Return the (x, y) coordinate for the center point of the cell that contains the specified text.  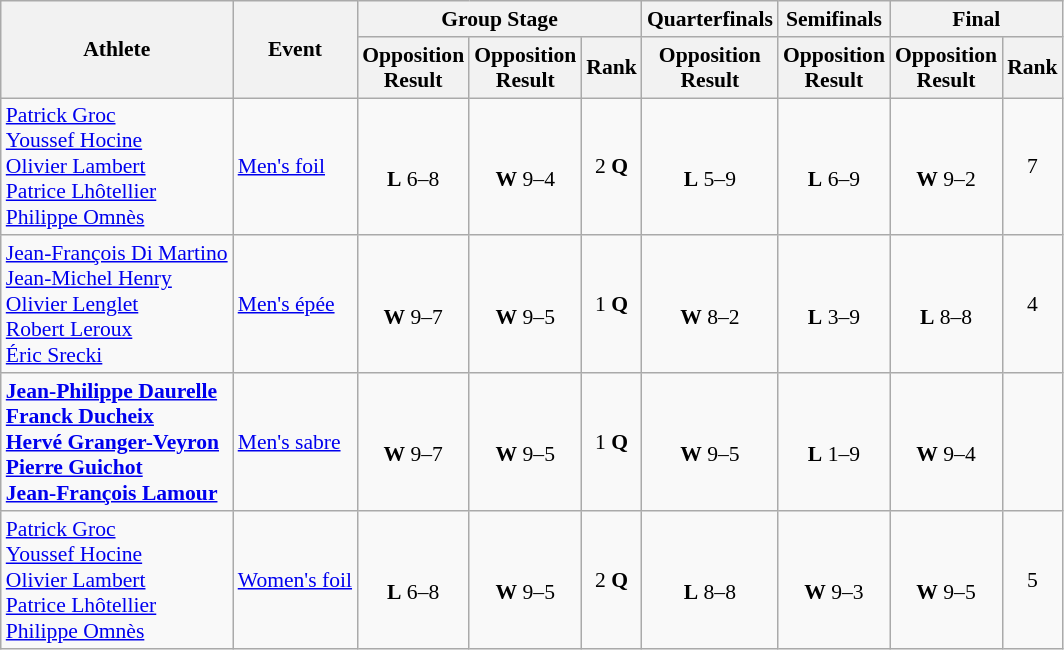
7 (1032, 167)
Men's sabre (295, 442)
Jean-Philippe DaurelleFranck DucheixHervé Granger-VeyronPierre GuichotJean-François Lamour (117, 442)
W 9–3 (834, 580)
Men's foil (295, 167)
Final (976, 19)
L 5–9 (710, 167)
W 9–2 (946, 167)
L 6–9 (834, 167)
Men's épée (295, 305)
4 (1032, 305)
5 (1032, 580)
W 8–2 (710, 305)
Event (295, 50)
L 3–9 (834, 305)
Jean-François Di MartinoJean-Michel HenryOlivier LengletRobert LerouxÉric Srecki (117, 305)
L 1–9 (834, 442)
Group Stage (500, 19)
Quarterfinals (710, 19)
Women's foil (295, 580)
Semifinals (834, 19)
Athlete (117, 50)
